Output the [X, Y] coordinate of the center of the cell containing the given text.  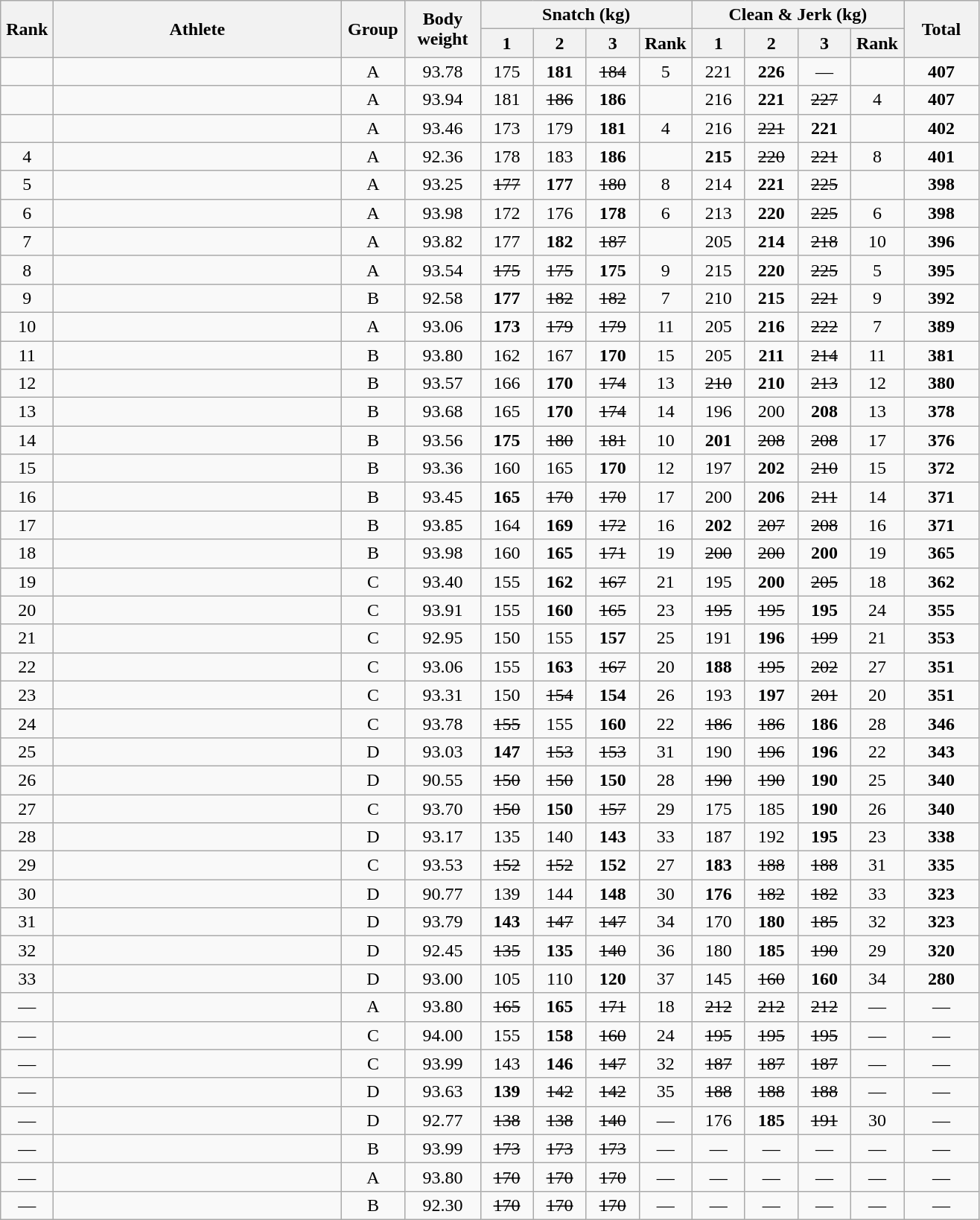
92.30 [442, 1205]
93.85 [442, 525]
227 [824, 100]
392 [941, 298]
36 [666, 950]
92.77 [442, 1120]
199 [824, 638]
193 [718, 695]
226 [771, 72]
92.95 [442, 638]
93.03 [442, 752]
376 [941, 440]
389 [941, 326]
92.45 [442, 950]
93.53 [442, 865]
93.00 [442, 979]
362 [941, 582]
145 [718, 979]
396 [941, 241]
163 [560, 667]
90.77 [442, 894]
93.94 [442, 100]
144 [560, 894]
Clean & Jerk (kg) [798, 15]
93.63 [442, 1092]
207 [771, 525]
93.91 [442, 610]
206 [771, 497]
35 [666, 1092]
169 [560, 525]
93.40 [442, 582]
148 [612, 894]
402 [941, 128]
338 [941, 837]
93.79 [442, 922]
Total [941, 29]
Body weight [442, 29]
120 [612, 979]
110 [560, 979]
381 [941, 355]
90.55 [442, 780]
105 [506, 979]
372 [941, 468]
92.36 [442, 156]
93.31 [442, 695]
184 [612, 72]
380 [941, 384]
93.25 [442, 185]
92.58 [442, 298]
280 [941, 979]
365 [941, 553]
166 [506, 384]
158 [560, 1035]
Group [373, 29]
335 [941, 865]
93.68 [442, 412]
146 [560, 1064]
192 [771, 837]
93.36 [442, 468]
353 [941, 638]
222 [824, 326]
Snatch (kg) [586, 15]
343 [941, 752]
93.54 [442, 270]
355 [941, 610]
320 [941, 950]
93.57 [442, 384]
93.46 [442, 128]
218 [824, 241]
346 [941, 723]
Athlete [197, 29]
93.70 [442, 808]
93.17 [442, 837]
395 [941, 270]
164 [506, 525]
401 [941, 156]
93.82 [442, 241]
378 [941, 412]
93.45 [442, 497]
94.00 [442, 1035]
93.56 [442, 440]
37 [666, 979]
